Find where the given text appears and provide that cell's center as (X, Y) coordinate. 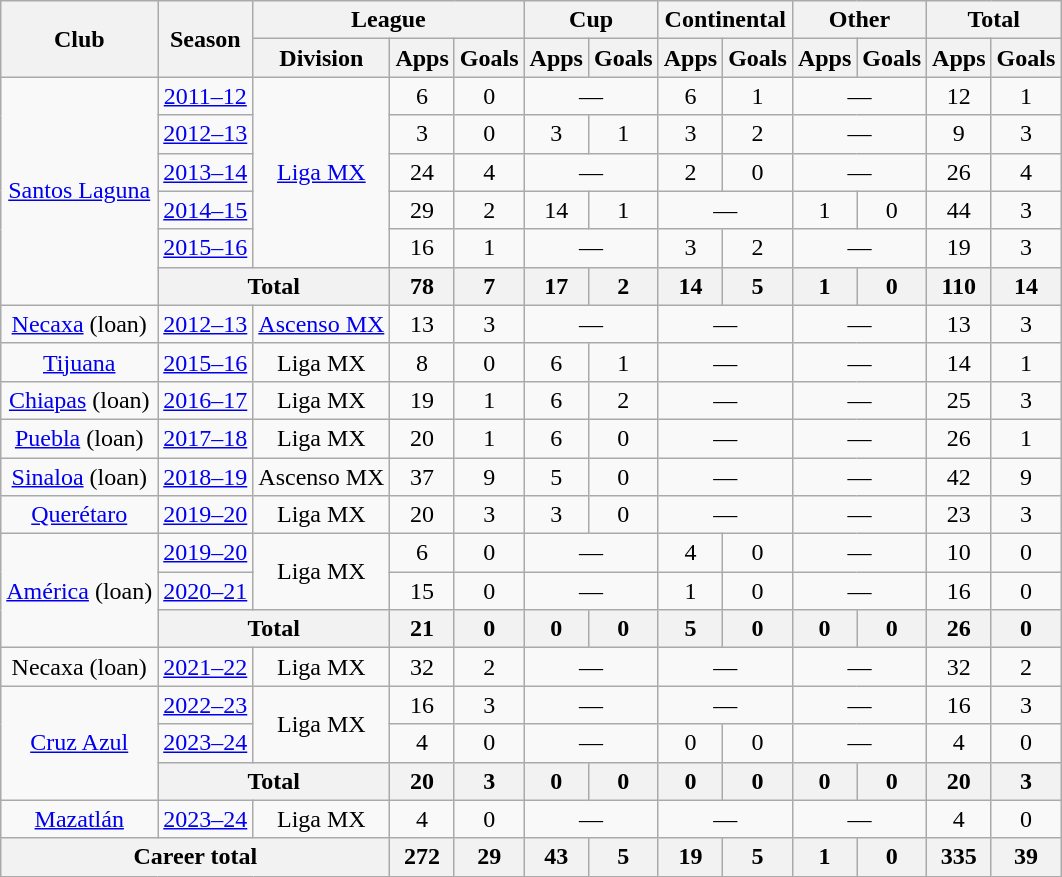
335 (959, 857)
15 (422, 591)
Cup (591, 20)
2018–19 (206, 477)
Mazatlán (80, 819)
43 (556, 857)
Chiapas (loan) (80, 400)
Division (322, 58)
Sinaloa (loan) (80, 477)
League (388, 20)
2016–17 (206, 400)
7 (489, 286)
2014–15 (206, 210)
Club (80, 39)
39 (1026, 857)
10 (959, 553)
8 (422, 362)
Santos Laguna (80, 191)
Continental (725, 20)
12 (959, 96)
América (loan) (80, 591)
37 (422, 477)
110 (959, 286)
Career total (196, 857)
24 (422, 172)
2021–22 (206, 667)
2020–21 (206, 591)
Other (859, 20)
Querétaro (80, 515)
2022–23 (206, 705)
Puebla (loan) (80, 438)
17 (556, 286)
21 (422, 629)
2011–12 (206, 96)
25 (959, 400)
78 (422, 286)
272 (422, 857)
44 (959, 210)
2013–14 (206, 172)
23 (959, 515)
Tijuana (80, 362)
Season (206, 39)
Cruz Azul (80, 743)
42 (959, 477)
2017–18 (206, 438)
